For the text-containing cell, return its midpoint in (x, y) coordinate format. 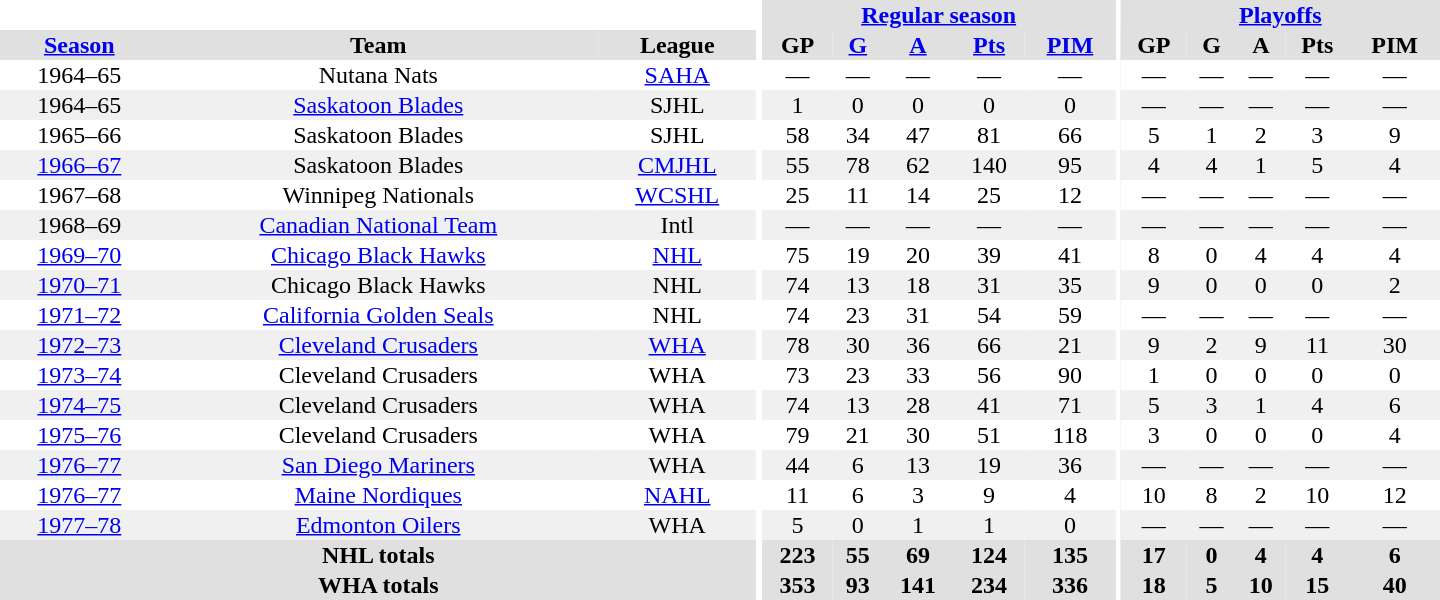
Season (80, 45)
81 (990, 135)
Team (378, 45)
34 (858, 135)
336 (1070, 585)
90 (1070, 375)
95 (1070, 165)
33 (918, 375)
NAHL (678, 495)
79 (798, 435)
1975–76 (80, 435)
1974–75 (80, 405)
Canadian National Team (378, 225)
20 (918, 255)
14 (918, 195)
Nutana Nats (378, 75)
League (678, 45)
28 (918, 405)
1971–72 (80, 315)
35 (1070, 285)
San Diego Mariners (378, 465)
124 (990, 555)
Regular season (938, 15)
58 (798, 135)
1965–66 (80, 135)
Playoffs (1280, 15)
1977–78 (80, 525)
47 (918, 135)
1970–71 (80, 285)
40 (1394, 585)
Maine Nordiques (378, 495)
1972–73 (80, 345)
56 (990, 375)
WCSHL (678, 195)
SAHA (678, 75)
140 (990, 165)
223 (798, 555)
Winnipeg Nationals (378, 195)
69 (918, 555)
62 (918, 165)
75 (798, 255)
71 (1070, 405)
54 (990, 315)
1966–67 (80, 165)
234 (990, 585)
59 (1070, 315)
California Golden Seals (378, 315)
1968–69 (80, 225)
CMJHL (678, 165)
93 (858, 585)
WHA totals (378, 585)
44 (798, 465)
353 (798, 585)
NHL totals (378, 555)
73 (798, 375)
1969–70 (80, 255)
17 (1154, 555)
Intl (678, 225)
1967–68 (80, 195)
135 (1070, 555)
Edmonton Oilers (378, 525)
1973–74 (80, 375)
51 (990, 435)
39 (990, 255)
15 (1317, 585)
141 (918, 585)
118 (1070, 435)
